Provide the [X, Y] coordinate of the cell's center where the given text is located.  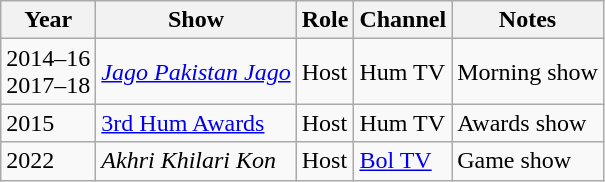
2015 [48, 123]
3rd Hum Awards [196, 123]
Akhri Khilari Kon [196, 161]
Bol TV [403, 161]
Game show [528, 161]
2022 [48, 161]
Awards show [528, 123]
Channel [403, 20]
Show [196, 20]
Morning show [528, 72]
Jago Pakistan Jago [196, 72]
Role [325, 20]
2014–162017–18 [48, 72]
Year [48, 20]
Notes [528, 20]
